Capture the cell that displays the provided text and extract its [X, Y] central coordinate. 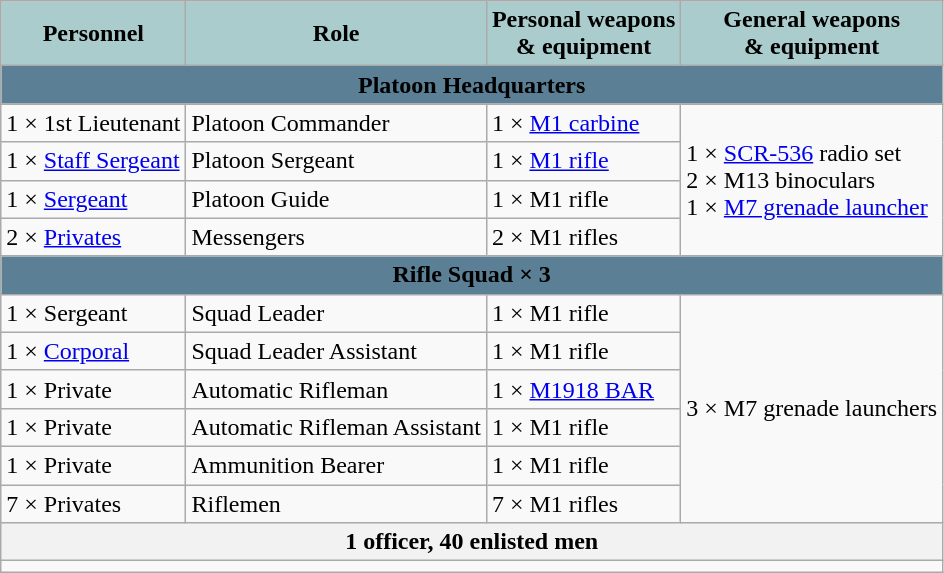
Platoon Commander [336, 123]
2 × Privates [94, 237]
Platoon Sergeant [336, 161]
7 × M1 rifles [583, 503]
Personnel [94, 34]
1 × M1 carbine [583, 123]
Role [336, 34]
Riflemen [336, 503]
1 officer, 40 enlisted men [472, 542]
General weapons& equipment [812, 34]
1 × M1918 BAR [583, 389]
Automatic Rifleman Assistant [336, 427]
Squad Leader [336, 313]
1 × 1st Lieutenant [94, 123]
Squad Leader Assistant [336, 351]
Ammunition Bearer [336, 465]
Platoon Headquarters [472, 85]
3 × M7 grenade launchers [812, 408]
Platoon Guide [336, 199]
Personal weapons& equipment [583, 34]
Rifle Squad × 3 [472, 275]
1 × SCR-536 radio set2 × M13 binoculars1 × M7 grenade launcher [812, 180]
7 × Privates [94, 503]
2 × M1 rifles [583, 237]
Automatic Rifleman [336, 389]
1 × Staff Sergeant [94, 161]
1 × Corporal [94, 351]
Messengers [336, 237]
